Find where the given text appears and provide that cell's center as (x, y) coordinate. 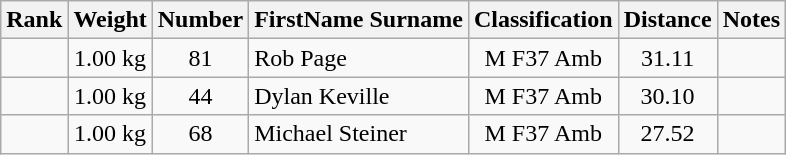
Number (200, 20)
Michael Steiner (359, 134)
Distance (668, 20)
FirstName Surname (359, 20)
Dylan Keville (359, 96)
31.11 (668, 58)
Rob Page (359, 58)
44 (200, 96)
68 (200, 134)
Weight (110, 20)
Notes (751, 20)
Classification (543, 20)
27.52 (668, 134)
30.10 (668, 96)
Rank (34, 20)
81 (200, 58)
